Output the [x, y] coordinate of the center of the cell containing the given text.  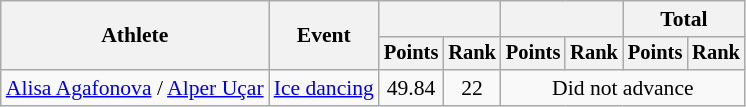
Ice dancing [324, 88]
Athlete [135, 36]
22 [472, 88]
Event [324, 36]
49.84 [411, 88]
Total [684, 19]
Alisa Agafonova / Alper Uçar [135, 88]
Did not advance [623, 88]
